Extract the (X, Y) coordinate from the center of the cell holding the provided text.  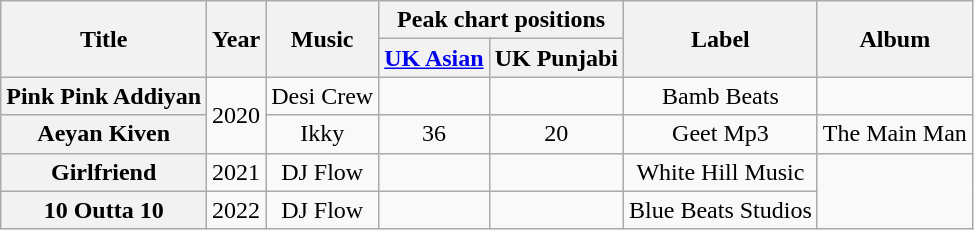
Album (894, 39)
20 (556, 134)
The Main Man (894, 134)
Geet Mp3 (721, 134)
Blue Beats Studios (721, 210)
Aeyan Kiven (104, 134)
Girlfriend (104, 172)
10 Outta 10 (104, 210)
Music (322, 39)
UK Punjabi (556, 58)
White Hill Music (721, 172)
Pink Pink Addiyan (104, 96)
Year (236, 39)
Peak chart positions (502, 20)
Label (721, 39)
Desi Crew (322, 96)
UK Asian (434, 58)
2021 (236, 172)
2020 (236, 115)
Bamb Beats (721, 96)
2022 (236, 210)
36 (434, 134)
Ikky (322, 134)
Title (104, 39)
